Determine the [X, Y] coordinate at the center of the cell enclosing the given text.  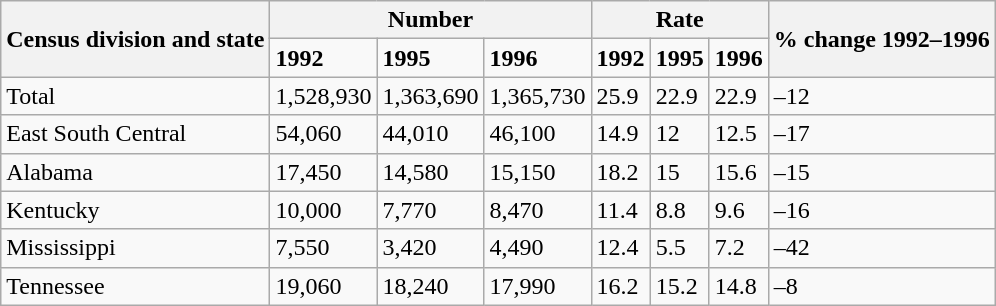
East South Central [136, 134]
15 [680, 172]
3,420 [430, 248]
Tennessee [136, 286]
Total [136, 96]
12.5 [738, 134]
8.8 [680, 210]
15.6 [738, 172]
7.2 [738, 248]
5.5 [680, 248]
–17 [882, 134]
8,470 [538, 210]
54,060 [324, 134]
4,490 [538, 248]
18.2 [620, 172]
–8 [882, 286]
Number [430, 20]
1,528,930 [324, 96]
1,365,730 [538, 96]
15,150 [538, 172]
1,363,690 [430, 96]
44,010 [430, 134]
9.6 [738, 210]
Rate [680, 20]
Mississippi [136, 248]
16.2 [620, 286]
Kentucky [136, 210]
14,580 [430, 172]
12.4 [620, 248]
–42 [882, 248]
19,060 [324, 286]
17,990 [538, 286]
Alabama [136, 172]
–16 [882, 210]
11.4 [620, 210]
–15 [882, 172]
% change 1992–1996 [882, 39]
14.9 [620, 134]
17,450 [324, 172]
46,100 [538, 134]
7,550 [324, 248]
10,000 [324, 210]
Census division and state [136, 39]
12 [680, 134]
25.9 [620, 96]
–12 [882, 96]
14.8 [738, 286]
7,770 [430, 210]
15.2 [680, 286]
18,240 [430, 286]
